Detect which cell encompasses the target text, then output its [X, Y] center coordinate. 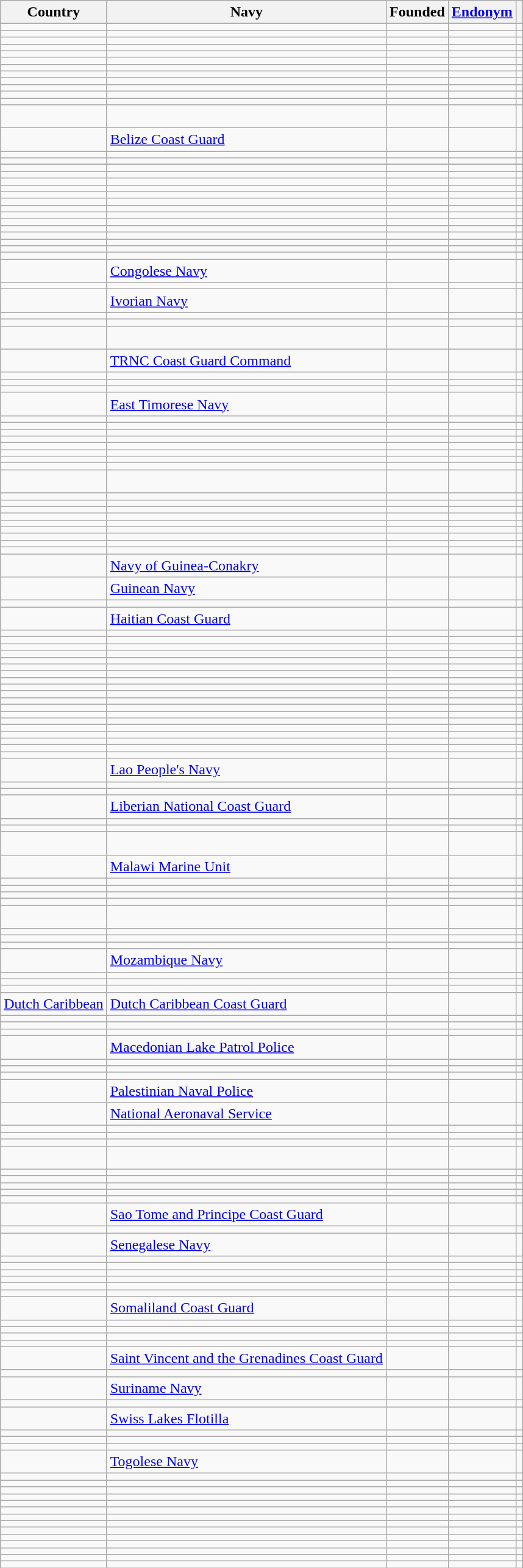
Founded [418, 12]
Navy of Guinea-Conakry [246, 566]
Belize Coast Guard [246, 140]
Malawi Marine Unit [246, 866]
Suriname Navy [246, 1388]
Senegalese Navy [246, 1244]
Dutch Caribbean Coast Guard [246, 1004]
Mozambique Navy [246, 960]
Somaliland Coast Guard [246, 1308]
Congolese Navy [246, 271]
TRNC Coast Guard Command [246, 361]
Guinean Navy [246, 589]
Macedonian Lake Patrol Police [246, 1047]
Country [54, 12]
National Aeronaval Service [246, 1114]
Saint Vincent and the Grenadines Coast Guard [246, 1358]
Dutch Caribbean [54, 1004]
Haitian Coast Guard [246, 619]
Lao People's Navy [246, 770]
Navy [246, 12]
Palestinian Naval Police [246, 1091]
Swiss Lakes Flotilla [246, 1419]
Ivorian Navy [246, 301]
Liberian National Coast Guard [246, 807]
Sao Tome and Principe Coast Guard [246, 1214]
East Timorese Navy [246, 404]
Endonym [482, 12]
Togolese Navy [246, 1462]
